Identify which cell holds the provided text, then report its (X, Y) central coordinate. 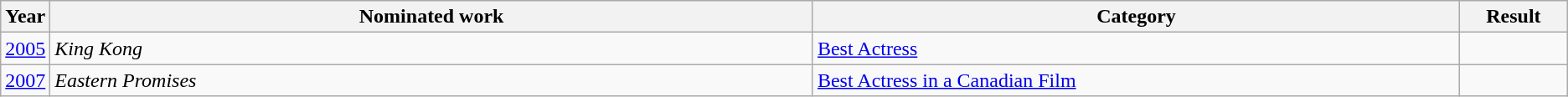
2005 (25, 48)
Best Actress (1136, 48)
Category (1136, 17)
King Kong (432, 48)
2007 (25, 80)
Year (25, 17)
Eastern Promises (432, 80)
Best Actress in a Canadian Film (1136, 80)
Nominated work (432, 17)
Result (1514, 17)
